Determine the [x, y] coordinate at the center of the cell enclosing the given text.  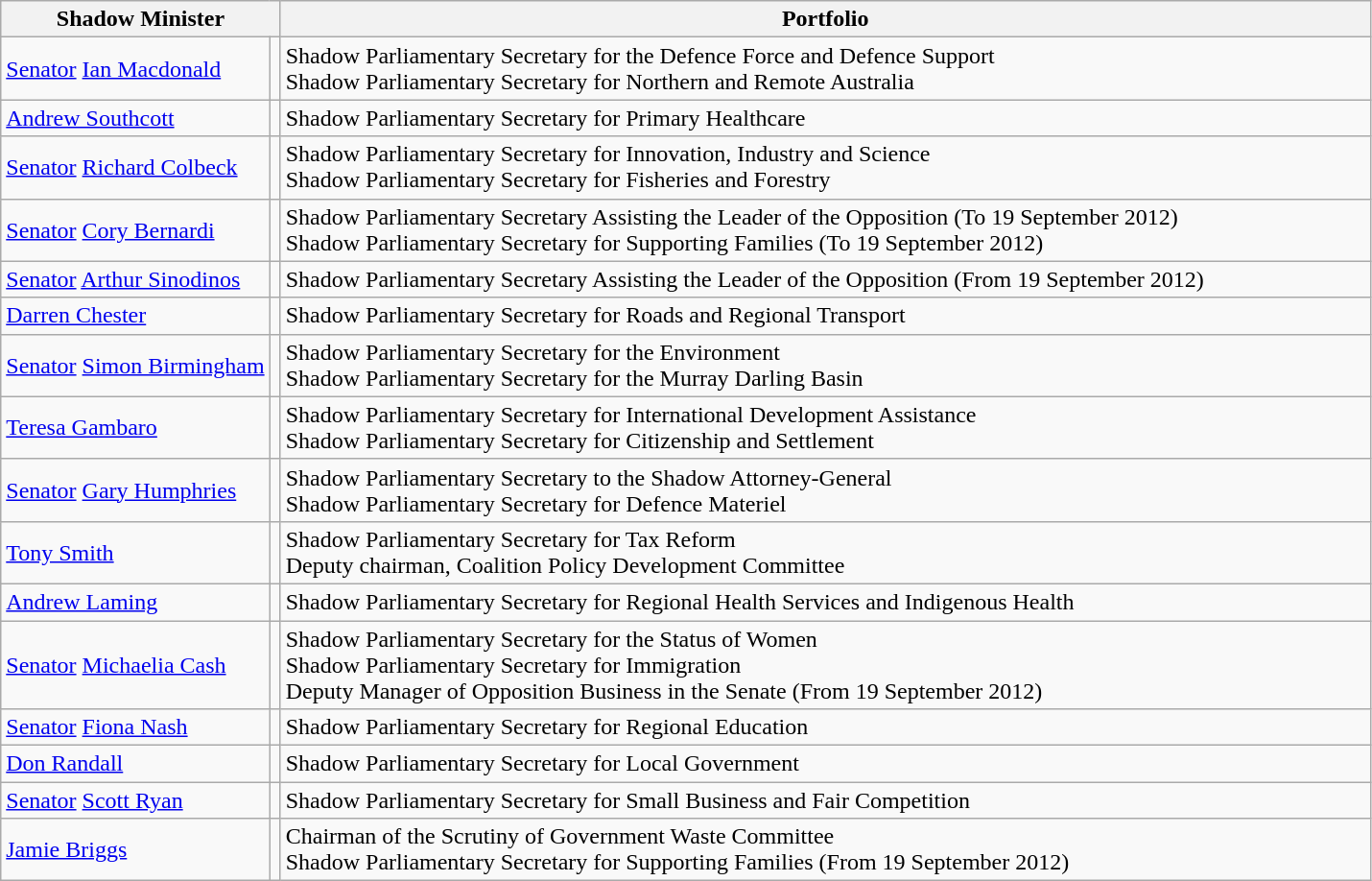
Senator Richard Colbeck [135, 167]
Chairman of the Scrutiny of Government Waste CommitteeShadow Parliamentary Secretary for Supporting Families (From 19 September 2012) [825, 850]
Senator Arthur Sinodinos [135, 279]
Shadow Parliamentary Secretary for International Development AssistanceShadow Parliamentary Secretary for Citizenship and Settlement [825, 428]
Shadow Parliamentary Secretary Assisting the Leader of the Opposition (From 19 September 2012) [825, 279]
Andrew Southcott [135, 118]
Shadow Parliamentary Secretary for Regional Health Services and Indigenous Health [825, 602]
Shadow Parliamentary Secretary for the EnvironmentShadow Parliamentary Secretary for the Murray Darling Basin [825, 365]
Shadow Parliamentary Secretary for the Defence Force and Defence SupportShadow Parliamentary Secretary for Northern and Remote Australia [825, 69]
Shadow Parliamentary Secretary for Small Business and Fair Competition [825, 800]
Senator Cory Bernardi [135, 230]
Shadow Parliamentary Secretary for Regional Education [825, 727]
Senator Gary Humphries [135, 489]
Shadow Parliamentary Secretary for Innovation, Industry and ScienceShadow Parliamentary Secretary for Fisheries and Forestry [825, 167]
Tony Smith [135, 553]
Senator Scott Ryan [135, 800]
Senator Ian Macdonald [135, 69]
Shadow Parliamentary Secretary to the Shadow Attorney-GeneralShadow Parliamentary Secretary for Defence Materiel [825, 489]
Senator Fiona Nash [135, 727]
Shadow Parliamentary Secretary for Tax ReformDeputy chairman, Coalition Policy Development Committee [825, 553]
Shadow Minister [140, 19]
Jamie Briggs [135, 850]
Darren Chester [135, 316]
Senator Simon Birmingham [135, 365]
Shadow Parliamentary Secretary for Roads and Regional Transport [825, 316]
Andrew Laming [135, 602]
Shadow Parliamentary Secretary for Primary Healthcare [825, 118]
Portfolio [825, 19]
Senator Michaelia Cash [135, 664]
Shadow Parliamentary Secretary for Local Government [825, 764]
Don Randall [135, 764]
Teresa Gambaro [135, 428]
